For the text-containing cell, return its midpoint in (X, Y) coordinate format. 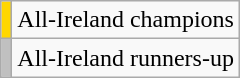
All-Ireland champions (126, 20)
All-Ireland runners-up (126, 58)
